Output the (x, y) coordinate of the center of the cell containing the given text.  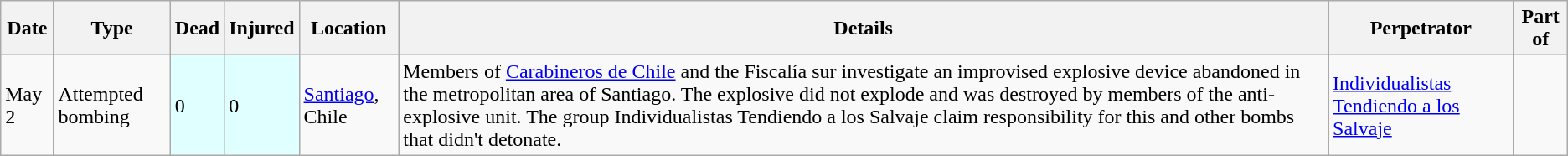
Dead (197, 29)
Location (348, 29)
Santiago, Chile (348, 106)
May 2 (27, 106)
Attempted bombing (112, 106)
Details (864, 29)
Perpetrator (1421, 29)
Part of (1540, 29)
Date (27, 29)
Injured (261, 29)
Individualistas Tendiendo a los Salvaje (1421, 106)
Type (112, 29)
